For the text-containing cell, return its midpoint in (X, Y) coordinate format. 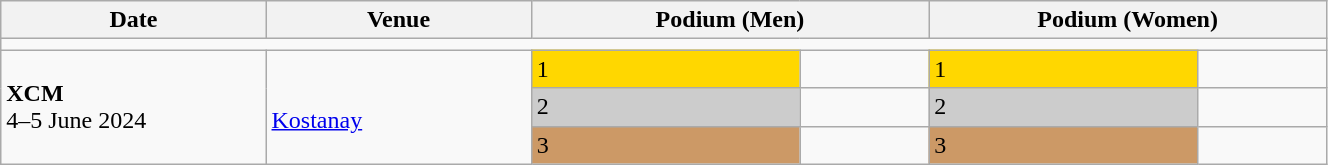
Venue (398, 20)
XCM 4–5 June 2024 (134, 107)
Podium (Men) (730, 20)
Date (134, 20)
Kostanay (398, 107)
Podium (Women) (1128, 20)
